Capture the cell that displays the provided text and extract its [x, y] central coordinate. 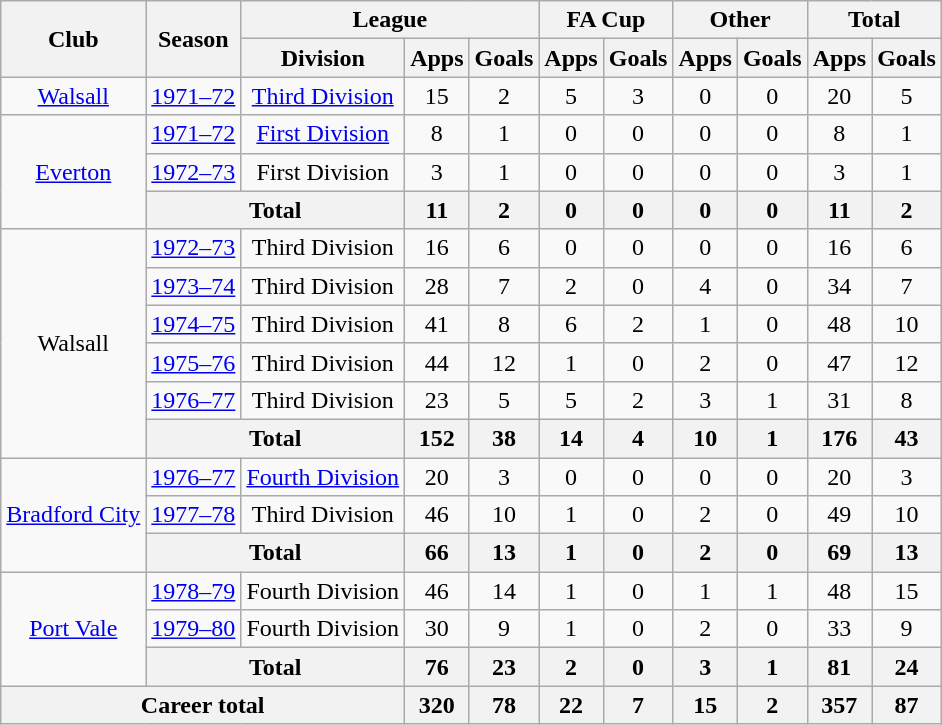
28 [437, 286]
Everton [74, 172]
Bradford City [74, 515]
Other [740, 20]
1977–78 [194, 515]
34 [839, 286]
Season [194, 39]
47 [839, 362]
Division [323, 58]
357 [839, 705]
69 [839, 553]
38 [504, 438]
87 [907, 705]
1978–79 [194, 591]
Port Vale [74, 629]
31 [839, 400]
Career total [203, 705]
33 [839, 629]
1975–76 [194, 362]
League [390, 20]
FA Cup [606, 20]
1979–80 [194, 629]
43 [907, 438]
22 [571, 705]
81 [839, 667]
320 [437, 705]
41 [437, 324]
24 [907, 667]
66 [437, 553]
1973–74 [194, 286]
152 [437, 438]
76 [437, 667]
176 [839, 438]
1974–75 [194, 324]
44 [437, 362]
78 [504, 705]
Club [74, 39]
30 [437, 629]
49 [839, 515]
